Return the [x, y] coordinate for the center point of the cell that contains the specified text.  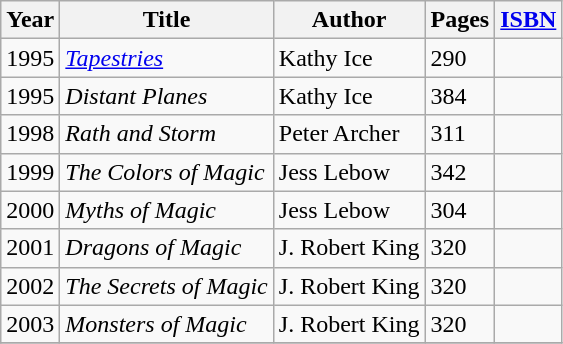
Pages [460, 20]
Tapestries [166, 58]
1999 [30, 172]
Myths of Magic [166, 210]
2001 [30, 248]
Dragons of Magic [166, 248]
Year [30, 20]
The Colors of Magic [166, 172]
Peter Archer [349, 134]
Distant Planes [166, 96]
Author [349, 20]
ISBN [528, 20]
384 [460, 96]
290 [460, 58]
2002 [30, 286]
The Secrets of Magic [166, 286]
1998 [30, 134]
304 [460, 210]
Monsters of Magic [166, 324]
342 [460, 172]
2003 [30, 324]
Rath and Storm [166, 134]
311 [460, 134]
2000 [30, 210]
Title [166, 20]
